Scan for the cell matching the given text and deliver its (x, y) coordinate at center. 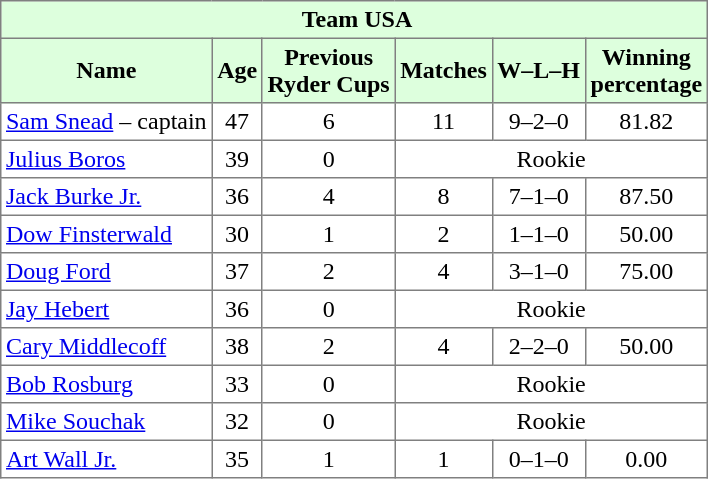
47 (237, 122)
Matches (444, 70)
8 (444, 197)
Doug Ford (106, 272)
Winningpercentage (646, 70)
2–2–0 (538, 347)
0.00 (646, 459)
9–2–0 (538, 122)
38 (237, 347)
30 (237, 234)
Sam Snead – captain (106, 122)
W–L–H (538, 70)
39 (237, 159)
1–1–0 (538, 234)
Bob Rosburg (106, 384)
Julius Boros (106, 159)
Dow Finsterwald (106, 234)
7–1–0 (538, 197)
Name (106, 70)
75.00 (646, 272)
Jack Burke Jr. (106, 197)
87.50 (646, 197)
Mike Souchak (106, 422)
33 (237, 384)
11 (444, 122)
32 (237, 422)
3–1–0 (538, 272)
Art Wall Jr. (106, 459)
35 (237, 459)
Team USA (354, 20)
Jay Hebert (106, 309)
6 (328, 122)
0–1–0 (538, 459)
Age (237, 70)
PreviousRyder Cups (328, 70)
Cary Middlecoff (106, 347)
81.82 (646, 122)
37 (237, 272)
